Pinpoint the cell where the given text exists, returning its [X, Y] midpoint coordinate. 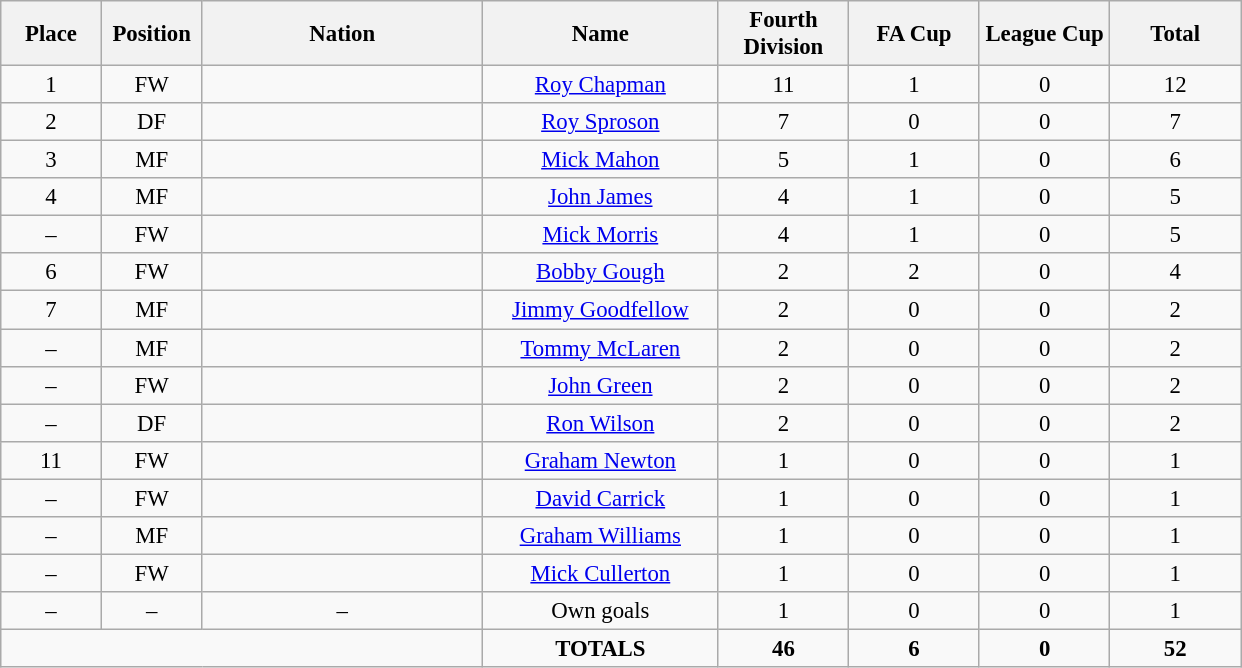
46 [784, 648]
John James [601, 197]
Mick Mahon [601, 160]
TOTALS [601, 648]
David Carrick [601, 498]
Bobby Gough [601, 273]
Mick Cullerton [601, 573]
Position [152, 34]
Place [52, 34]
3 [52, 160]
Tommy McLaren [601, 348]
Roy Chapman [601, 85]
Mick Morris [601, 235]
Fourth Division [784, 34]
Name [601, 34]
Roy Sproson [601, 122]
Nation [342, 34]
Ron Wilson [601, 423]
Graham Newton [601, 460]
Jimmy Goodfellow [601, 310]
FA Cup [914, 34]
Total [1176, 34]
League Cup [1044, 34]
Own goals [601, 611]
12 [1176, 85]
52 [1176, 648]
John Green [601, 385]
Graham Williams [601, 536]
